Identify which cell holds the provided text, then report its [X, Y] central coordinate. 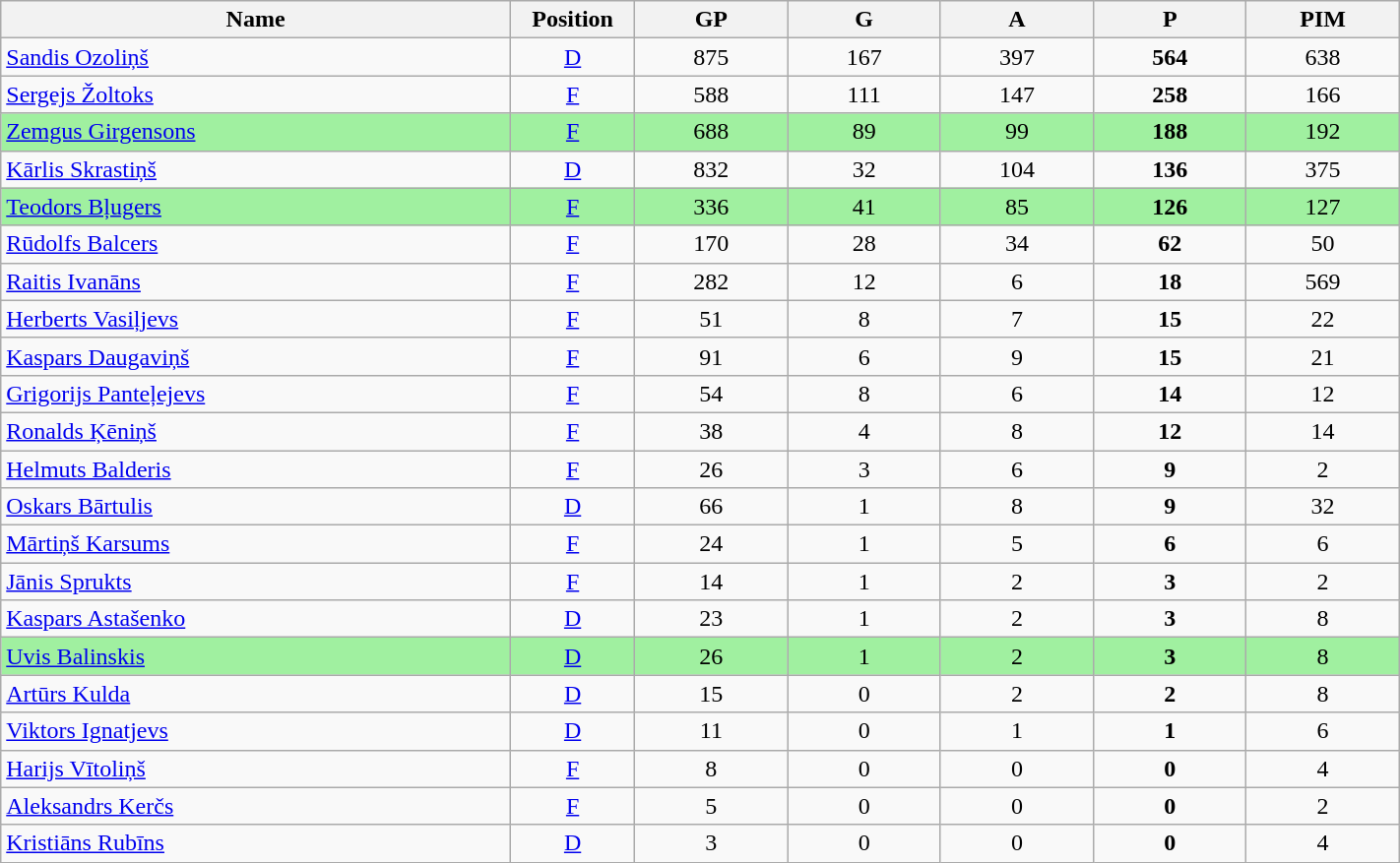
136 [1170, 169]
54 [711, 394]
21 [1323, 356]
Grigorijs Panteļejevs [256, 394]
38 [711, 431]
Name [256, 20]
99 [1016, 132]
7 [1016, 319]
126 [1170, 207]
282 [711, 281]
375 [1323, 169]
127 [1323, 207]
34 [1016, 244]
Harijs Vītoliņš [256, 769]
24 [711, 544]
188 [1170, 132]
688 [711, 132]
85 [1016, 207]
147 [1016, 94]
Ronalds Ķēniņš [256, 431]
11 [711, 731]
91 [711, 356]
Kaspars Daugaviņš [256, 356]
166 [1323, 94]
Position [572, 20]
875 [711, 57]
Kaspars Astašenko [256, 619]
Kārlis Skrastiņš [256, 169]
Oskars Bārtulis [256, 507]
GP [711, 20]
22 [1323, 319]
Rūdolfs Balcers [256, 244]
Mārtiņš Karsums [256, 544]
18 [1170, 281]
Zemgus Girgensons [256, 132]
Jānis Sprukts [256, 582]
PIM [1323, 20]
51 [711, 319]
Helmuts Balderis [256, 469]
397 [1016, 57]
Artūrs Kulda [256, 694]
638 [1323, 57]
66 [711, 507]
832 [711, 169]
23 [711, 619]
258 [1170, 94]
Kristiāns Rubīns [256, 843]
167 [864, 57]
336 [711, 207]
104 [1016, 169]
111 [864, 94]
Sandis Ozoliņš [256, 57]
Uvis Balinskis [256, 656]
41 [864, 207]
50 [1323, 244]
192 [1323, 132]
89 [864, 132]
170 [711, 244]
Raitis Ivanāns [256, 281]
Aleksandrs Kerčs [256, 806]
569 [1323, 281]
A [1016, 20]
564 [1170, 57]
Sergejs Žoltoks [256, 94]
Teodors Bļugers [256, 207]
28 [864, 244]
P [1170, 20]
G [864, 20]
Viktors Ignatjevs [256, 731]
588 [711, 94]
62 [1170, 244]
Herberts Vasiļjevs [256, 319]
